Scan for the cell matching the given text and deliver its (x, y) coordinate at center. 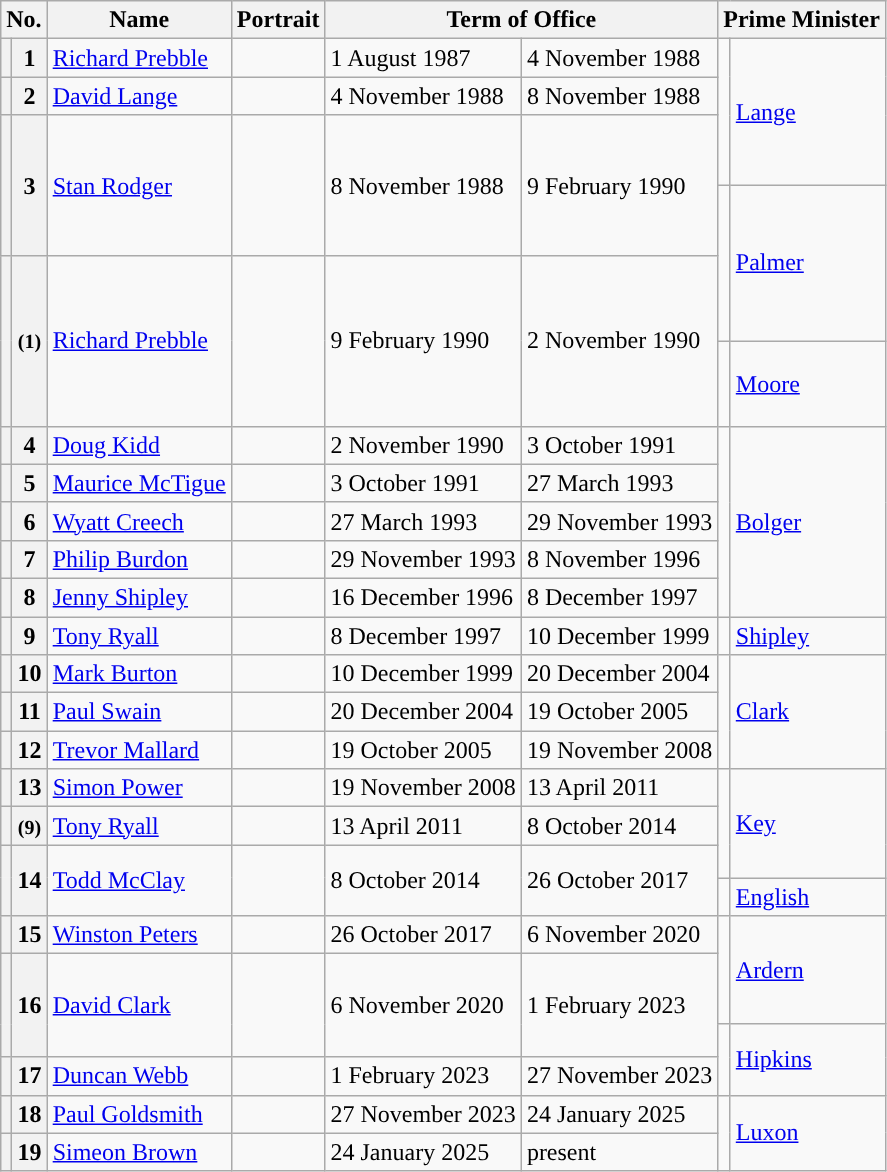
Jenny Shipley (139, 597)
(9) (30, 826)
18 (30, 1114)
(1) (30, 342)
Key (808, 824)
5 (30, 483)
Stan Rodger (139, 186)
Moore (808, 384)
16 (30, 1006)
Paul Goldsmith (139, 1114)
No. (24, 20)
present (619, 1152)
12 (30, 750)
Duncan Webb (139, 1076)
17 (30, 1076)
Doug Kidd (139, 445)
Name (139, 20)
Ardern (808, 970)
9 (30, 635)
6 (30, 521)
Paul Swain (139, 712)
4 (30, 445)
David Clark (139, 1006)
2 (30, 96)
Winston Peters (139, 935)
Simeon Brown (139, 1152)
8 (30, 597)
Trevor Mallard (139, 750)
Philip Burdon (139, 559)
11 (30, 712)
19 (30, 1152)
David Lange (139, 96)
Shipley (808, 635)
1 (30, 58)
Prime Minister (802, 20)
10 (30, 674)
15 (30, 935)
Todd McClay (139, 880)
Lange (808, 112)
Bolger (808, 521)
Term of Office (522, 20)
14 (30, 880)
13 (30, 788)
Palmer (808, 263)
English (808, 897)
7 (30, 559)
Mark Burton (139, 674)
1 August 1987 (423, 58)
Hipkins (808, 1060)
Clark (808, 712)
Wyatt Creech (139, 521)
16 December 1996 (423, 597)
Portrait (278, 20)
Simon Power (139, 788)
3 (30, 186)
8 November 1996 (619, 559)
Maurice McTigue (139, 483)
Luxon (808, 1133)
